Find where the given text appears and provide that cell's center as (x, y) coordinate. 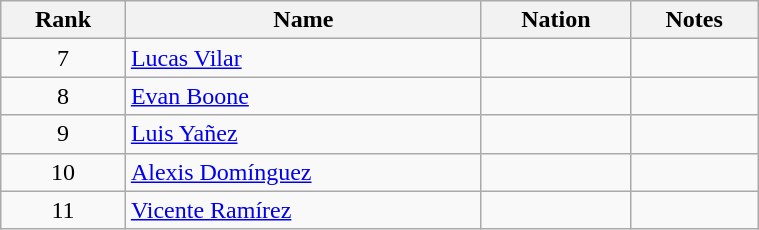
9 (64, 134)
Luis Yañez (303, 134)
Name (303, 20)
11 (64, 210)
10 (64, 172)
8 (64, 96)
Vicente Ramírez (303, 210)
Evan Boone (303, 96)
7 (64, 58)
Rank (64, 20)
Nation (556, 20)
Notes (694, 20)
Alexis Domínguez (303, 172)
Lucas Vilar (303, 58)
